Identify which cell holds the provided text, then report its (X, Y) central coordinate. 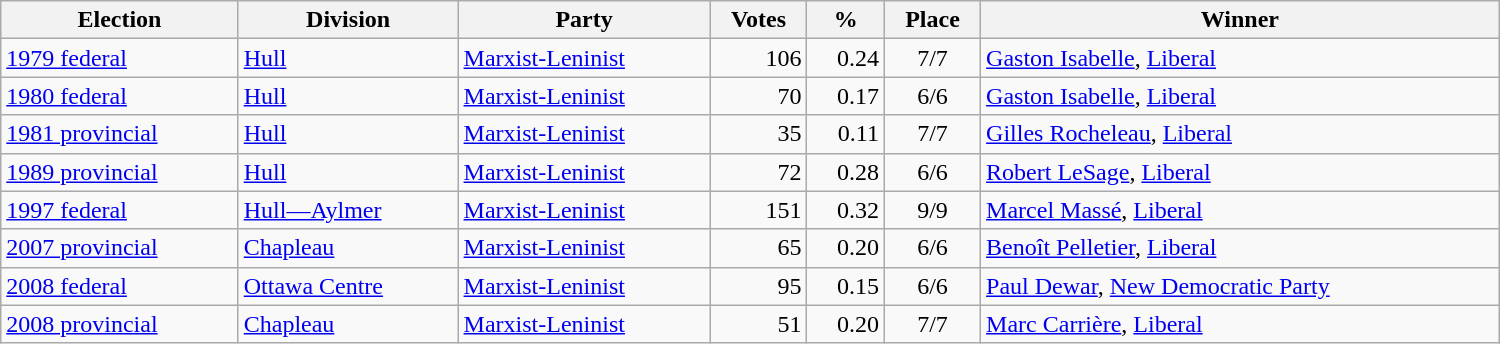
Votes (758, 20)
2008 provincial (120, 324)
Division (348, 20)
Election (120, 20)
Ottawa Centre (348, 286)
Benoît Pelletier, Liberal (1240, 248)
1980 federal (120, 96)
Gilles Rocheleau, Liberal (1240, 134)
Marc Carrière, Liberal (1240, 324)
0.32 (846, 210)
51 (758, 324)
151 (758, 210)
9/9 (932, 210)
72 (758, 172)
Winner (1240, 20)
106 (758, 58)
Marcel Massé, Liberal (1240, 210)
Place (932, 20)
1981 provincial (120, 134)
0.11 (846, 134)
1989 provincial (120, 172)
Robert LeSage, Liberal (1240, 172)
Party (584, 20)
0.17 (846, 96)
Hull—Aylmer (348, 210)
0.24 (846, 58)
% (846, 20)
1997 federal (120, 210)
0.15 (846, 286)
65 (758, 248)
2008 federal (120, 286)
1979 federal (120, 58)
Paul Dewar, New Democratic Party (1240, 286)
70 (758, 96)
35 (758, 134)
0.28 (846, 172)
95 (758, 286)
2007 provincial (120, 248)
